Return (x, y) of the center of cell containing provided text 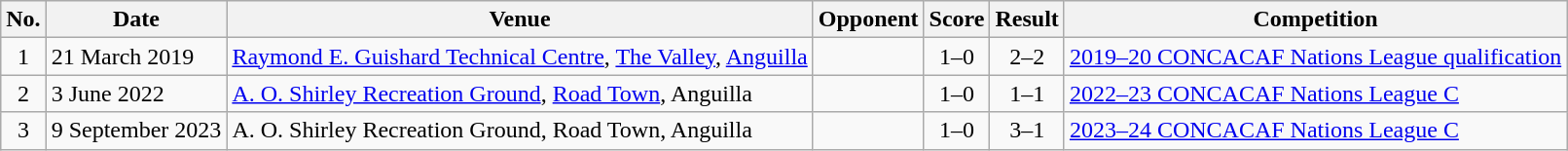
No. (23, 19)
1–1 (1027, 94)
Result (1027, 19)
Date (136, 19)
3–1 (1027, 131)
21 March 2019 (136, 57)
2023–24 CONCACAF Nations League C (1315, 131)
2022–23 CONCACAF Nations League C (1315, 94)
Score (957, 19)
2019–20 CONCACAF Nations League qualification (1315, 57)
3 June 2022 (136, 94)
3 (23, 131)
Raymond E. Guishard Technical Centre, The Valley, Anguilla (520, 57)
2–2 (1027, 57)
Venue (520, 19)
9 September 2023 (136, 131)
Opponent (868, 19)
2 (23, 94)
Competition (1315, 19)
1 (23, 57)
